Output the [X, Y] coordinate of the center of the cell containing the given text.  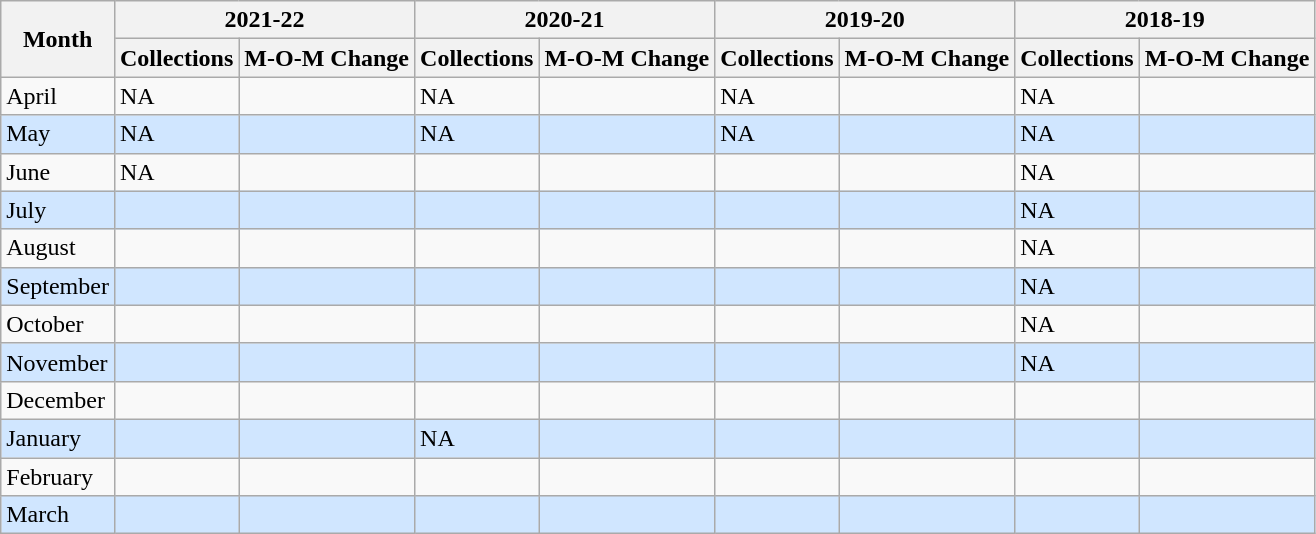
2018-19 [1165, 20]
June [58, 172]
2021-22 [264, 20]
September [58, 286]
April [58, 96]
2019-20 [865, 20]
2020-21 [565, 20]
March [58, 515]
Month [58, 39]
July [58, 210]
November [58, 362]
August [58, 248]
October [58, 324]
January [58, 438]
February [58, 477]
May [58, 134]
December [58, 400]
